Pinpoint the cell where the given text exists, returning its [x, y] midpoint coordinate. 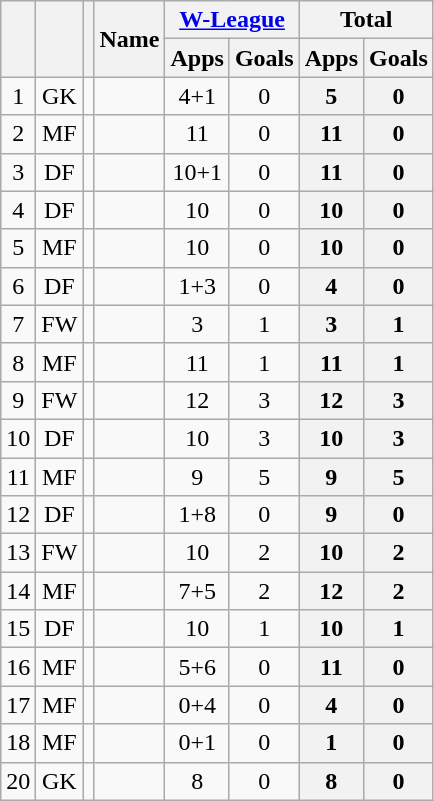
6 [18, 286]
20 [18, 781]
16 [18, 667]
0+1 [197, 743]
18 [18, 743]
15 [18, 629]
4+1 [197, 96]
14 [18, 591]
7+5 [197, 591]
10+1 [197, 172]
17 [18, 705]
W-League [232, 20]
1+3 [197, 286]
Total [366, 20]
5+6 [197, 667]
0+4 [197, 705]
13 [18, 553]
1+8 [197, 515]
7 [18, 324]
Name [130, 39]
